From the cell containing the given text, extract its center point as [x, y] coordinate. 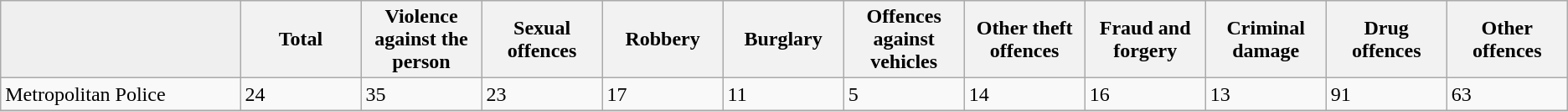
Burglary [783, 40]
Metropolitan Police [121, 94]
17 [663, 94]
Offences against vehicles [904, 40]
Criminal damage [1266, 40]
Total [301, 40]
14 [1024, 94]
13 [1266, 94]
16 [1145, 94]
24 [301, 94]
Other offences [1507, 40]
Sexual offences [542, 40]
Other theft offences [1024, 40]
11 [783, 94]
5 [904, 94]
Fraud and forgery [1145, 40]
Robbery [663, 40]
91 [1386, 94]
Violence against the person [421, 40]
35 [421, 94]
Drug offences [1386, 40]
63 [1507, 94]
23 [542, 94]
